Search for the cell housing the specified text and yield its (x, y) center coordinate. 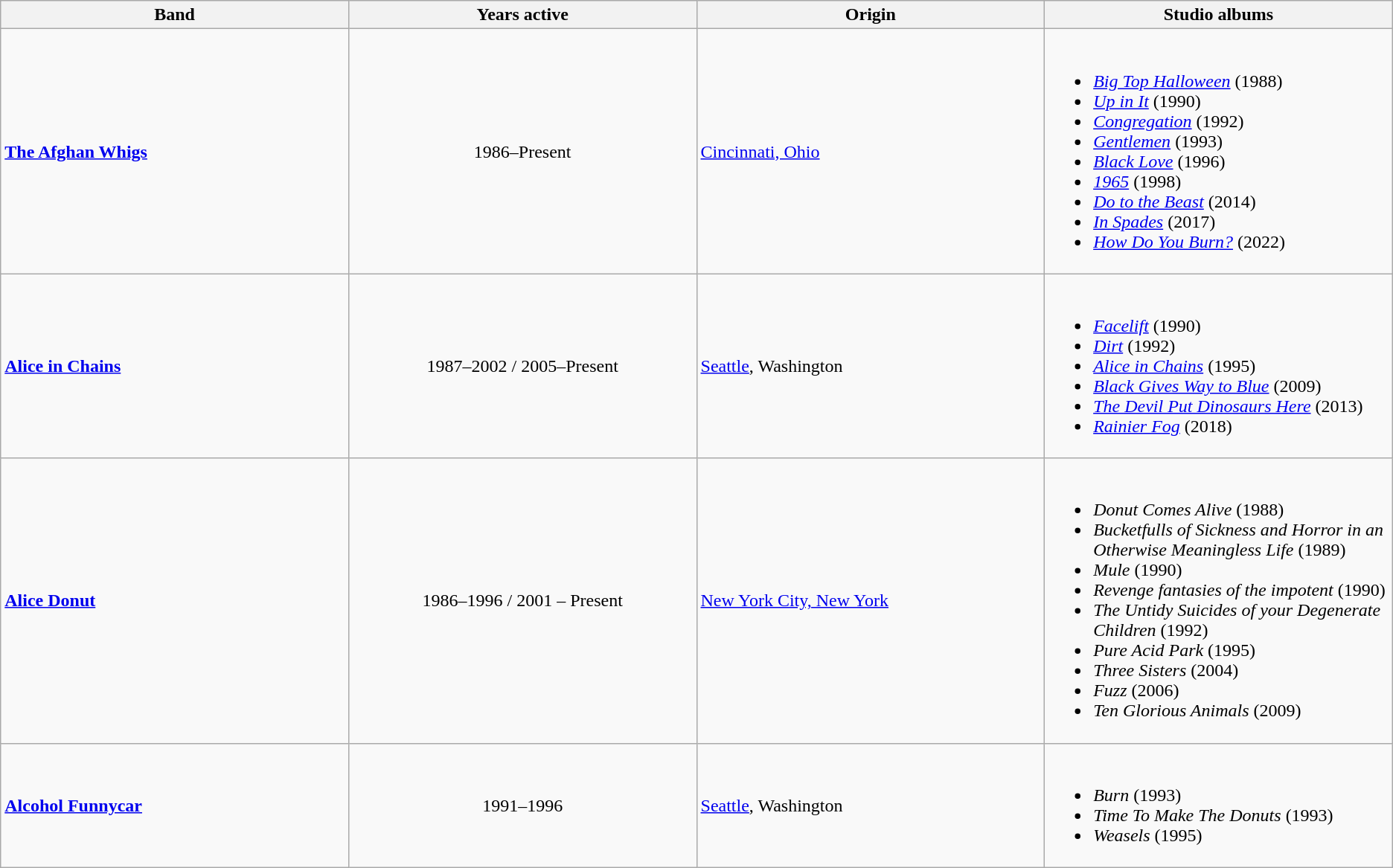
Band (175, 15)
1991–1996 (522, 805)
Years active (522, 15)
Burn (1993)Time To Make The Donuts (1993)Weasels (1995) (1219, 805)
Facelift (1990)Dirt (1992)Alice in Chains (1995)Black Gives Way to Blue (2009)The Devil Put Dinosaurs Here (2013)Rainier Fog (2018) (1219, 366)
Alcohol Funnycar (175, 805)
Cincinnati, Ohio (871, 152)
1986–1996 / 2001 – Present (522, 601)
Alice in Chains (175, 366)
Studio albums (1219, 15)
New York City, New York (871, 601)
The Afghan Whigs (175, 152)
Origin (871, 15)
1987–2002 / 2005–Present (522, 366)
Alice Donut (175, 601)
1986–Present (522, 152)
